Provide the [X, Y] coordinate of the cell's center where the given text is located.  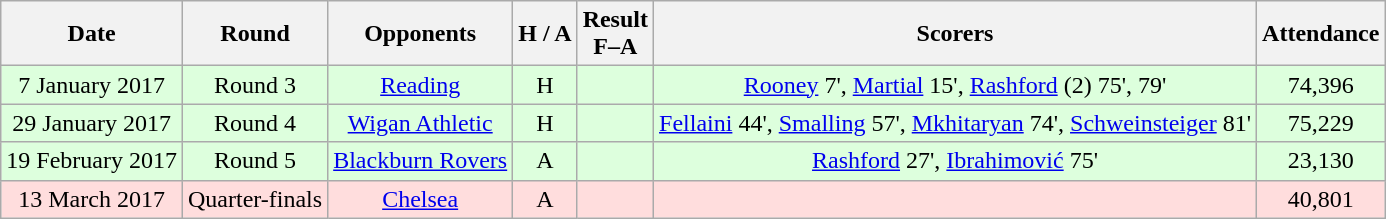
19 February 2017 [92, 161]
Opponents [420, 34]
29 January 2017 [92, 123]
Reading [420, 85]
40,801 [1321, 199]
Chelsea [420, 199]
Date [92, 34]
Result F–A [615, 34]
Attendance [1321, 34]
23,130 [1321, 161]
Blackburn Rovers [420, 161]
Round [254, 34]
Fellaini 44', Smalling 57', Mkhitaryan 74', Schweinsteiger 81' [956, 123]
Scorers [956, 34]
Wigan Athletic [420, 123]
Quarter-finals [254, 199]
Round 5 [254, 161]
13 March 2017 [92, 199]
75,229 [1321, 123]
Round 4 [254, 123]
74,396 [1321, 85]
H / A [545, 34]
Rooney 7', Martial 15', Rashford (2) 75', 79' [956, 85]
Round 3 [254, 85]
Rashford 27', Ibrahimović 75' [956, 161]
7 January 2017 [92, 85]
